Find where the given text appears and provide that cell's center as [x, y] coordinate. 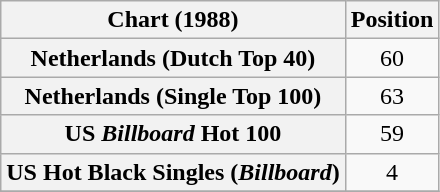
Position [392, 20]
US Billboard Hot 100 [173, 134]
59 [392, 134]
Netherlands (Dutch Top 40) [173, 58]
63 [392, 96]
60 [392, 58]
Chart (1988) [173, 20]
4 [392, 172]
US Hot Black Singles (Billboard) [173, 172]
Netherlands (Single Top 100) [173, 96]
